Capture the cell that displays the provided text and extract its [X, Y] central coordinate. 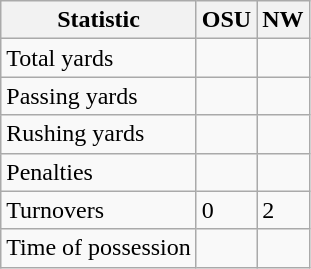
OSU [226, 20]
Penalties [99, 172]
0 [226, 210]
Passing yards [99, 96]
2 [283, 210]
NW [283, 20]
Total yards [99, 58]
Statistic [99, 20]
Turnovers [99, 210]
Time of possession [99, 248]
Rushing yards [99, 134]
